From the cell containing the given text, extract its center point as (X, Y) coordinate. 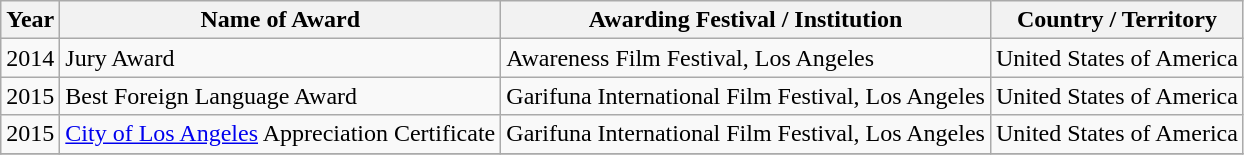
Name of Award (280, 20)
Country / Territory (1116, 20)
Jury Award (280, 58)
Year (30, 20)
Awareness Film Festival, Los Angeles (746, 58)
2014 (30, 58)
Awarding Festival / Institution (746, 20)
City of Los Angeles Appreciation Certificate (280, 134)
Best Foreign Language Award (280, 96)
